Scan for the cell matching the given text and deliver its (X, Y) coordinate at center. 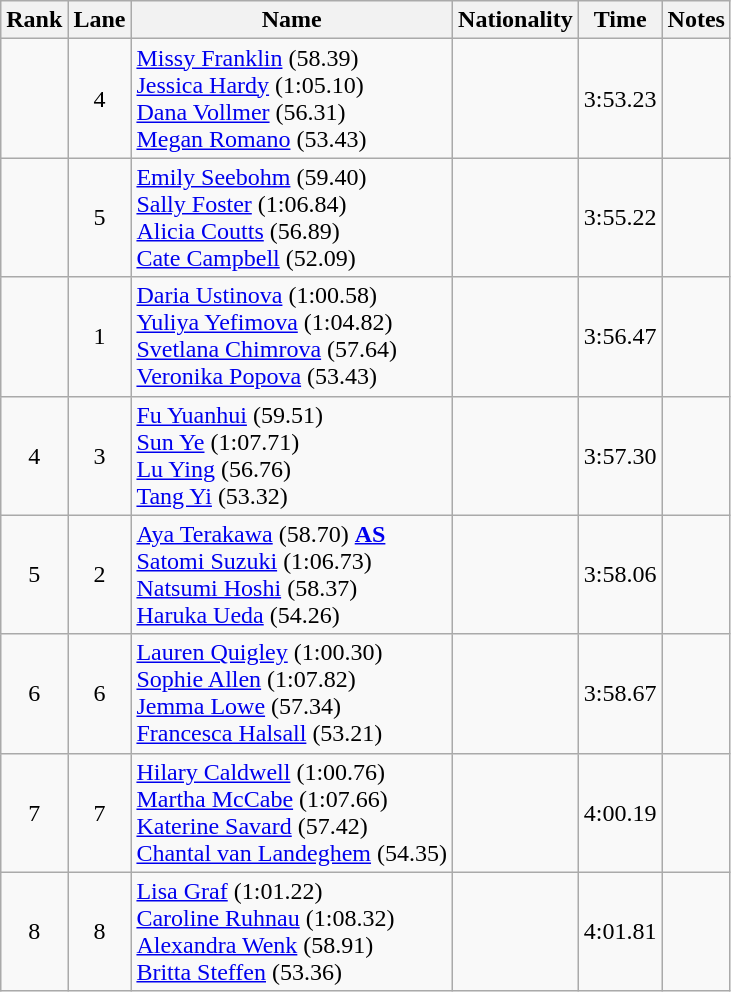
Emily Seebohm (59.40)Sally Foster (1:06.84)Alicia Coutts (56.89)Cate Campbell (52.09) (292, 218)
Daria Ustinova (1:00.58)Yuliya Yefimova (1:04.82)Svetlana Chimrova (57.64)Veronika Popova (53.43) (292, 336)
Missy Franklin (58.39)Jessica Hardy (1:05.10)Dana Vollmer (56.31)Megan Romano (53.43) (292, 98)
Lane (100, 20)
3:53.23 (620, 98)
3:58.06 (620, 574)
Nationality (516, 20)
Name (292, 20)
4:00.19 (620, 812)
3:57.30 (620, 456)
2 (100, 574)
Lauren Quigley (1:00.30)Sophie Allen (1:07.82)Jemma Lowe (57.34)Francesca Halsall (53.21) (292, 694)
Aya Terakawa (58.70) ASSatomi Suzuki (1:06.73)Natsumi Hoshi (58.37)Haruka Ueda (54.26) (292, 574)
Lisa Graf (1:01.22)Caroline Ruhnau (1:08.32)Alexandra Wenk (58.91)Britta Steffen (53.36) (292, 932)
3 (100, 456)
Rank (34, 20)
4:01.81 (620, 932)
1 (100, 336)
Fu Yuanhui (59.51)Sun Ye (1:07.71)Lu Ying (56.76)Tang Yi (53.32) (292, 456)
3:55.22 (620, 218)
3:56.47 (620, 336)
3:58.67 (620, 694)
Notes (696, 20)
Time (620, 20)
Hilary Caldwell (1:00.76)Martha McCabe (1:07.66)Katerine Savard (57.42)Chantal van Landeghem (54.35) (292, 812)
